Pinpoint the cell where the given text exists, returning its [x, y] midpoint coordinate. 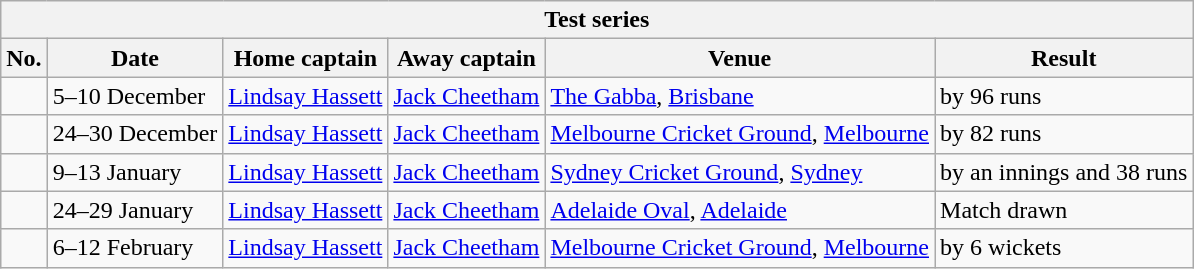
Match drawn [1064, 210]
5–10 December [135, 96]
by 6 wickets [1064, 248]
The Gabba, Brisbane [740, 96]
Venue [740, 58]
Away captain [466, 58]
No. [24, 58]
24–29 January [135, 210]
9–13 January [135, 172]
Result [1064, 58]
Test series [597, 20]
by an innings and 38 runs [1064, 172]
Date [135, 58]
Adelaide Oval, Adelaide [740, 210]
6–12 February [135, 248]
Sydney Cricket Ground, Sydney [740, 172]
by 82 runs [1064, 134]
24–30 December [135, 134]
by 96 runs [1064, 96]
Home captain [306, 58]
